Provide the [X, Y] coordinate of the cell's center where the given text is located.  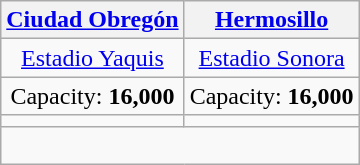
Estadio Yaquis [92, 58]
Estadio Sonora [272, 58]
Ciudad Obregón [92, 20]
Hermosillo [272, 20]
